Identify which cell holds the provided text, then report its (x, y) central coordinate. 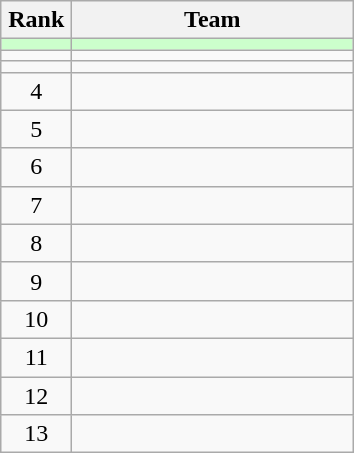
11 (36, 357)
7 (36, 205)
6 (36, 167)
9 (36, 281)
Team (212, 20)
4 (36, 91)
10 (36, 319)
12 (36, 395)
8 (36, 243)
5 (36, 129)
Rank (36, 20)
13 (36, 434)
